Detect which cell encompasses the target text, then output its (x, y) center coordinate. 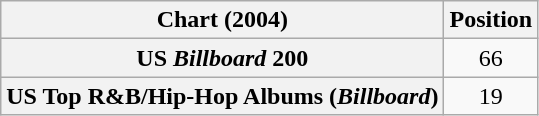
66 (491, 58)
US Billboard 200 (222, 58)
Position (491, 20)
Chart (2004) (222, 20)
US Top R&B/Hip-Hop Albums (Billboard) (222, 96)
19 (491, 96)
